Scan for the cell matching the given text and deliver its [x, y] coordinate at center. 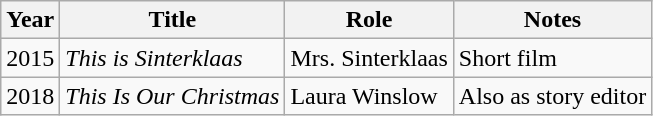
2015 [30, 58]
Title [172, 20]
Also as story editor [552, 96]
Year [30, 20]
Laura Winslow [369, 96]
Short film [552, 58]
This Is Our Christmas [172, 96]
2018 [30, 96]
Notes [552, 20]
Role [369, 20]
Mrs. Sinterklaas [369, 58]
This is Sinterklaas [172, 58]
